Return the (x, y) coordinate for the center point of the cell that contains the specified text.  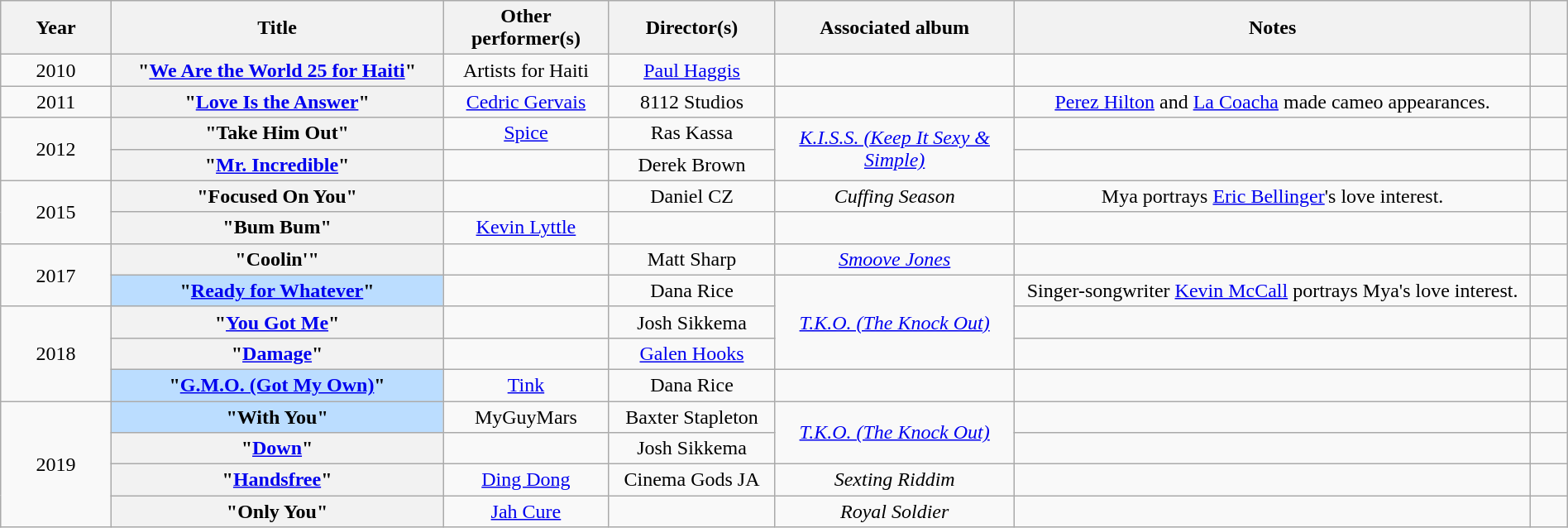
Royal Soldier (895, 511)
"Only You" (276, 511)
Title (276, 28)
8112 Studios (691, 102)
Director(s) (691, 28)
"You Got Me" (276, 322)
Other performer(s) (526, 28)
Kevin Lyttle (526, 228)
MyGuyMars (526, 416)
2019 (56, 463)
Cedric Gervais (526, 102)
Associated album (895, 28)
2017 (56, 275)
K.I.S.S. (Keep It Sexy & Simple) (895, 149)
"Handsfree" (276, 480)
"Damage" (276, 353)
"Mr. Incredible" (276, 165)
Tink (526, 385)
"Ready for Whatever" (276, 290)
"Down" (276, 449)
Perez Hilton and La Coacha made cameo appearances. (1273, 102)
Mya portrays Eric Bellinger's love interest. (1273, 196)
Baxter Stapleton (691, 416)
Artists for Haiti (526, 70)
"With You" (276, 416)
"We Are the World 25 for Haiti" (276, 70)
Derek Brown (691, 165)
Cuffing Season (895, 196)
Year (56, 28)
"Coolin'" (276, 259)
"Bum Bum" (276, 228)
Galen Hooks (691, 353)
Ras Kassa (691, 133)
2012 (56, 149)
Smoove Jones (895, 259)
Spice (526, 133)
Ding Dong (526, 480)
"Love Is the Answer" (276, 102)
Notes (1273, 28)
"G.M.O. (Got My Own)" (276, 385)
"Focused On You" (276, 196)
Cinema Gods JA (691, 480)
2015 (56, 212)
Sexting Riddim (895, 480)
"Take Him Out" (276, 133)
Singer-songwriter Kevin McCall portrays Mya's love interest. (1273, 290)
Matt Sharp (691, 259)
2018 (56, 353)
Daniel CZ (691, 196)
Jah Cure (526, 511)
2011 (56, 102)
2010 (56, 70)
Paul Haggis (691, 70)
